Capture the cell that displays the provided text and extract its (X, Y) central coordinate. 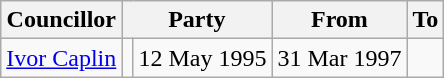
Ivor Caplin (62, 58)
From (340, 20)
To (426, 20)
Party (197, 20)
12 May 1995 (202, 58)
31 Mar 1997 (340, 58)
Councillor (62, 20)
